Scan for the cell matching the given text and deliver its [x, y] coordinate at center. 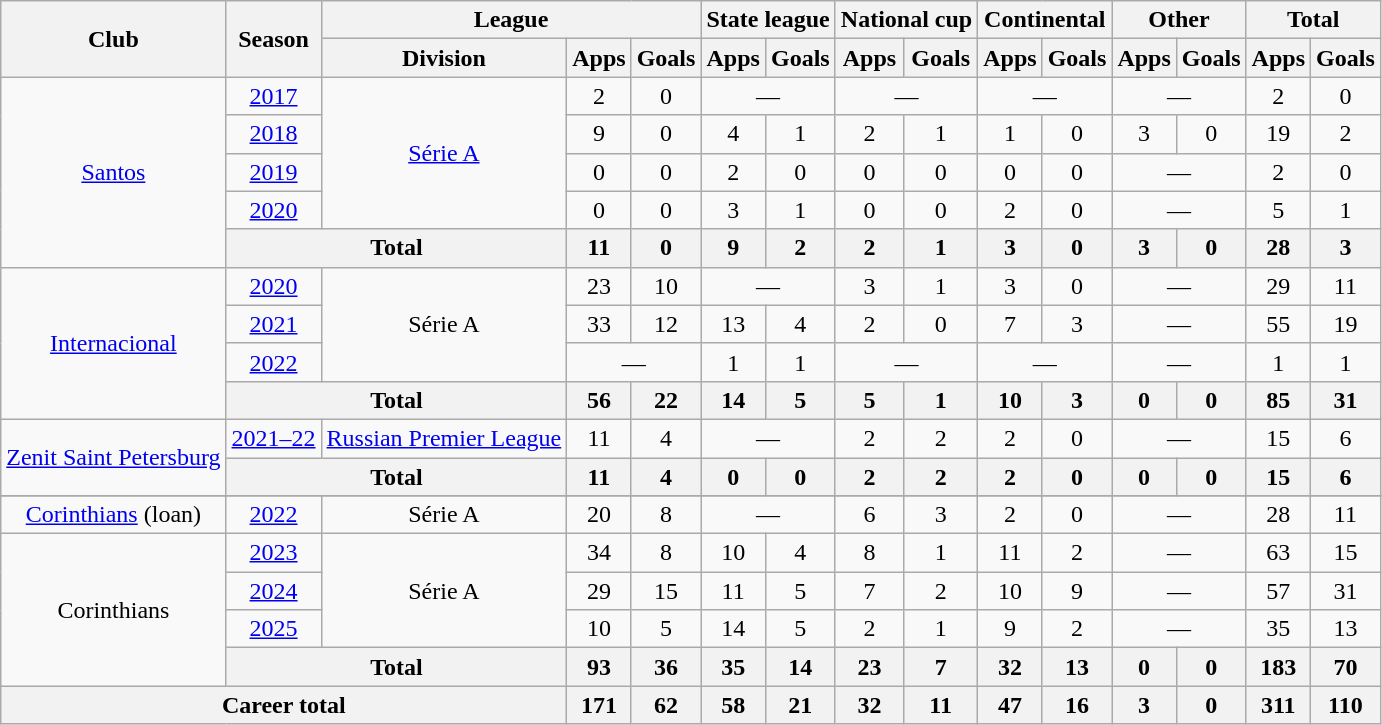
Other [1179, 20]
Zenit Saint Petersburg [114, 457]
36 [666, 667]
Santos [114, 172]
Division [444, 58]
62 [666, 705]
Continental [1045, 20]
34 [599, 553]
56 [599, 400]
93 [599, 667]
21 [800, 705]
Career total [284, 705]
2024 [274, 591]
70 [1346, 667]
Corinthians (loan) [114, 515]
33 [599, 324]
2017 [274, 96]
311 [1278, 705]
2018 [274, 134]
Season [274, 39]
2021 [274, 324]
Russian Premier League [444, 438]
20 [599, 515]
16 [1077, 705]
22 [666, 400]
47 [1010, 705]
2019 [274, 172]
Club [114, 39]
2021–22 [274, 438]
National cup [906, 20]
Internacional [114, 343]
183 [1278, 667]
58 [733, 705]
63 [1278, 553]
55 [1278, 324]
State league [768, 20]
110 [1346, 705]
171 [599, 705]
57 [1278, 591]
2025 [274, 629]
League [511, 20]
85 [1278, 400]
Corinthians [114, 610]
2023 [274, 553]
12 [666, 324]
